Identify which cell holds the provided text, then report its (x, y) central coordinate. 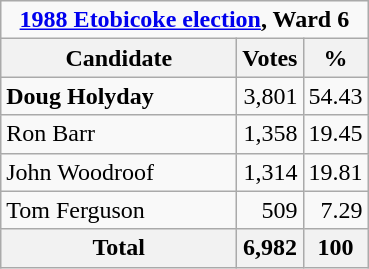
John Woodroof (119, 172)
1,358 (270, 134)
1988 Etobicoke election, Ward 6 (184, 20)
Candidate (119, 58)
% (336, 58)
7.29 (336, 210)
6,982 (270, 248)
54.43 (336, 96)
100 (336, 248)
509 (270, 210)
19.81 (336, 172)
Total (119, 248)
Ron Barr (119, 134)
Doug Holyday (119, 96)
Tom Ferguson (119, 210)
1,314 (270, 172)
Votes (270, 58)
3,801 (270, 96)
19.45 (336, 134)
